Scan for the cell matching the given text and deliver its (X, Y) coordinate at center. 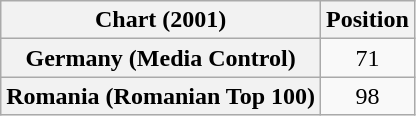
Position (368, 20)
Germany (Media Control) (161, 58)
Romania (Romanian Top 100) (161, 96)
98 (368, 96)
Chart (2001) (161, 20)
71 (368, 58)
